Return (X, Y) of the center of cell containing provided text 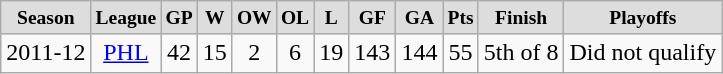
OL (294, 18)
2 (254, 53)
GF (372, 18)
55 (460, 53)
2011-12 (46, 53)
Season (46, 18)
42 (179, 53)
15 (214, 53)
GA (420, 18)
143 (372, 53)
OW (254, 18)
Did not qualify (643, 53)
W (214, 18)
PHL (126, 53)
5th of 8 (521, 53)
Pts (460, 18)
Playoffs (643, 18)
League (126, 18)
L (332, 18)
144 (420, 53)
6 (294, 53)
19 (332, 53)
GP (179, 18)
Finish (521, 18)
